Locate the cell with the specified text and output its [X, Y] center coordinate. 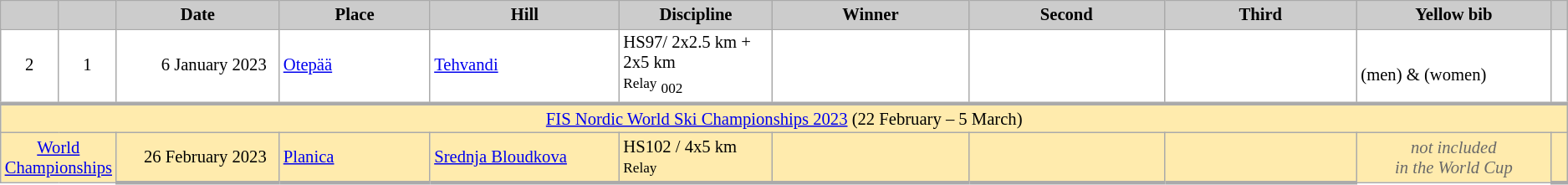
26 February 2023 [197, 157]
2 [30, 65]
FIS Nordic World Ski Championships 2023 (22 February – 5 March) [784, 117]
6 January 2023 [197, 65]
World Championships [59, 157]
Winner [870, 14]
not includedin the World Cup [1453, 157]
Srednja Bloudkova [524, 157]
Second [1066, 14]
Discipline [696, 14]
HS97/ 2x2.5 km + 2x5 kmRelay 002 [696, 65]
1 [87, 65]
Yellow bib [1453, 14]
HS102 / 4x5 kmRelay [696, 157]
Third [1260, 14]
Otepää [355, 65]
Planica [355, 157]
Tehvandi [524, 65]
Hill [524, 14]
Date [197, 14]
(men) & (women) [1453, 65]
Place [355, 14]
